For the text-containing cell, return its midpoint in [x, y] coordinate format. 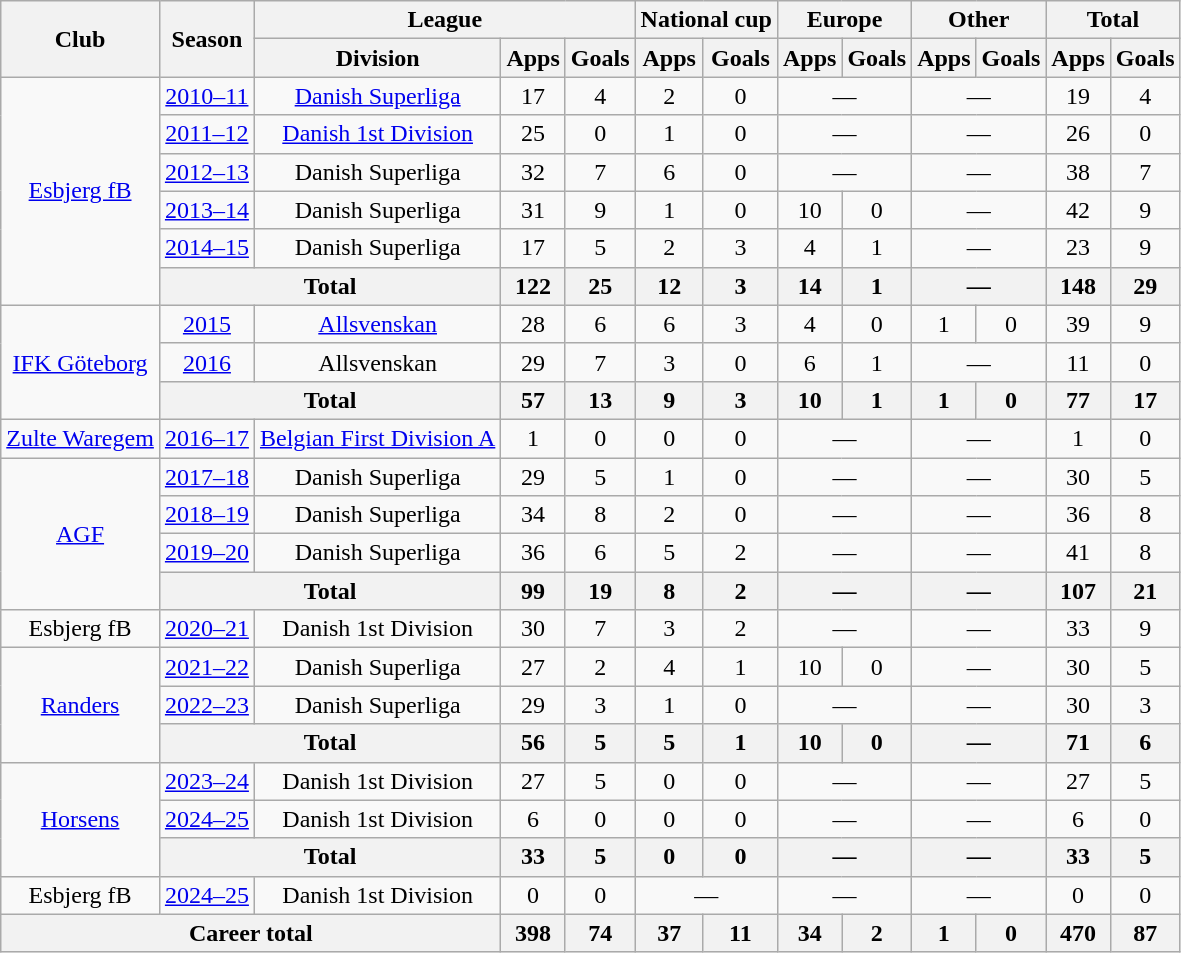
Division [377, 58]
Randers [80, 705]
2017–18 [206, 477]
41 [1078, 553]
28 [533, 324]
57 [533, 400]
2020–21 [206, 629]
Season [206, 39]
99 [533, 591]
2010–11 [206, 96]
2023–24 [206, 781]
League [444, 20]
Europe [844, 20]
2021–22 [206, 667]
2011–12 [206, 134]
26 [1078, 134]
Horsens [80, 819]
122 [533, 286]
2014–15 [206, 248]
Club [80, 39]
2018–19 [206, 515]
148 [1078, 286]
87 [1145, 933]
Career total [251, 933]
National cup [706, 20]
38 [1078, 172]
470 [1078, 933]
21 [1145, 591]
14 [809, 286]
32 [533, 172]
2012–13 [206, 172]
Zulte Waregem [80, 438]
Belgian First Division A [377, 438]
23 [1078, 248]
107 [1078, 591]
37 [669, 933]
13 [600, 400]
2015 [206, 324]
2013–14 [206, 210]
2016 [206, 362]
39 [1078, 324]
2016–17 [206, 438]
31 [533, 210]
AGF [80, 534]
IFK Göteborg [80, 362]
74 [600, 933]
56 [533, 743]
12 [669, 286]
42 [1078, 210]
2022–23 [206, 705]
Other [979, 20]
77 [1078, 400]
2019–20 [206, 553]
71 [1078, 743]
398 [533, 933]
